Scan for the cell matching the given text and deliver its [X, Y] coordinate at center. 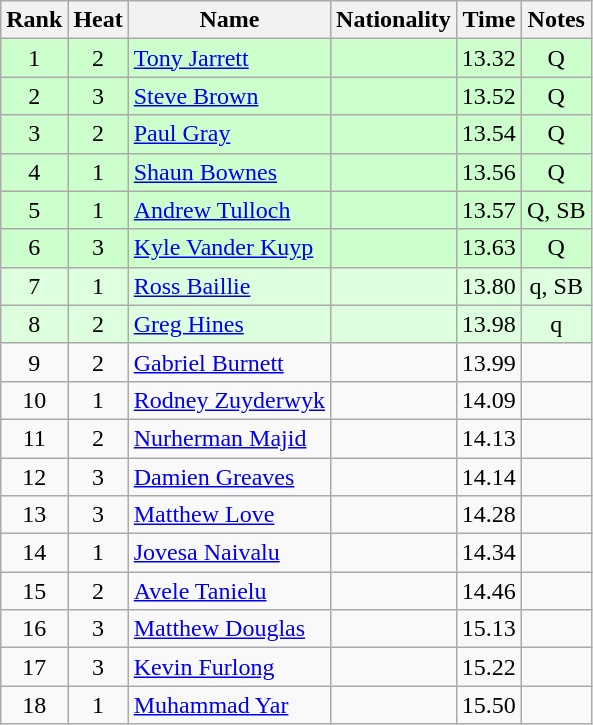
Ross Baillie [229, 286]
Shaun Bownes [229, 172]
7 [34, 286]
14.09 [488, 400]
13.57 [488, 210]
11 [34, 438]
9 [34, 362]
14.13 [488, 438]
Jovesa Naivalu [229, 553]
18 [34, 705]
13.98 [488, 324]
14.46 [488, 591]
Rank [34, 20]
Greg Hines [229, 324]
13.80 [488, 286]
Q, SB [556, 210]
Nurherman Majid [229, 438]
Kyle Vander Kuyp [229, 248]
13.52 [488, 96]
13.54 [488, 134]
16 [34, 629]
13.99 [488, 362]
Rodney Zuyderwyk [229, 400]
14 [34, 553]
Paul Gray [229, 134]
Avele Tanielu [229, 591]
6 [34, 248]
Time [488, 20]
15 [34, 591]
Muhammad Yar [229, 705]
q [556, 324]
14.14 [488, 477]
14.34 [488, 553]
Notes [556, 20]
8 [34, 324]
Name [229, 20]
10 [34, 400]
4 [34, 172]
Nationality [394, 20]
Steve Brown [229, 96]
13.63 [488, 248]
q, SB [556, 286]
17 [34, 667]
13.32 [488, 58]
14.28 [488, 515]
Gabriel Burnett [229, 362]
13.56 [488, 172]
Kevin Furlong [229, 667]
15.50 [488, 705]
12 [34, 477]
Matthew Douglas [229, 629]
13 [34, 515]
Heat [98, 20]
Andrew Tulloch [229, 210]
Tony Jarrett [229, 58]
Matthew Love [229, 515]
15.13 [488, 629]
Damien Greaves [229, 477]
15.22 [488, 667]
5 [34, 210]
